Return the [X, Y] coordinate for the center point of the cell that contains the specified text.  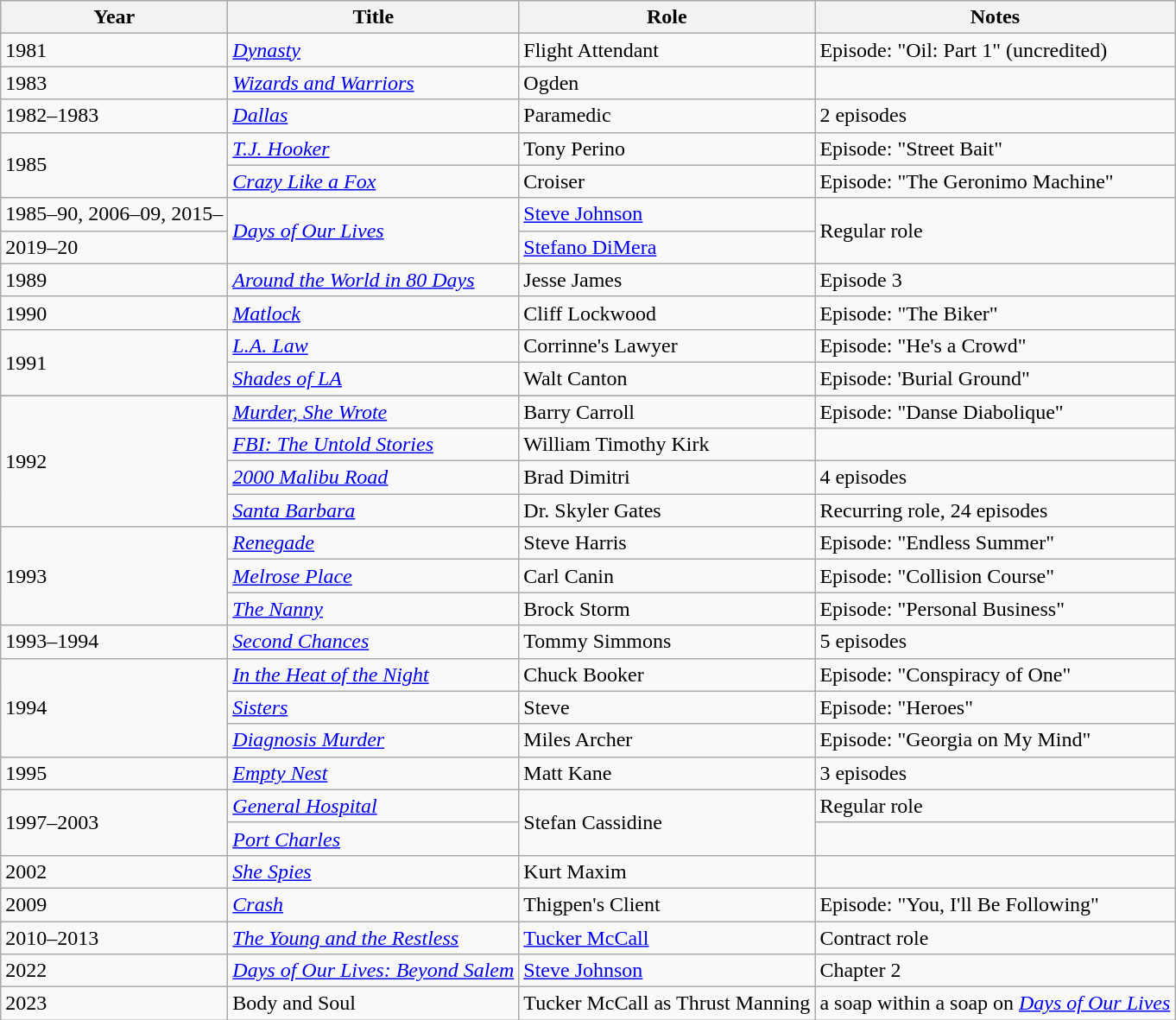
Stefano DiMera [667, 247]
2010–2013 [114, 937]
2 episodes [995, 116]
L.A. Law [373, 345]
1989 [114, 280]
2002 [114, 871]
5 episodes [995, 642]
Recurring role, 24 episodes [995, 510]
Paramedic [667, 116]
Days of Our Lives [373, 231]
Role [667, 17]
T.J. Hooker [373, 149]
Corrinne's Lawyer [667, 345]
Episode: 'Burial Ground" [995, 378]
Contract role [995, 937]
1992 [114, 461]
Jesse James [667, 280]
Tucker McCall [667, 937]
Year [114, 17]
Sisters [373, 707]
1993 [114, 576]
1981 [114, 50]
The Young and the Restless [373, 937]
General Hospital [373, 806]
Around the World in 80 Days [373, 280]
Episode: "Endless Summer" [995, 543]
FBI: The Untold Stories [373, 445]
1995 [114, 773]
Stefan Cassidine [667, 822]
1990 [114, 313]
Episode: "He's a Crowd" [995, 345]
Carl Canin [667, 576]
Chapter 2 [995, 971]
Tony Perino [667, 149]
2022 [114, 971]
Barry Carroll [667, 412]
Episode: "You, I'll Be Following" [995, 904]
Thigpen's Client [667, 904]
William Timothy Kirk [667, 445]
Kurt Maxim [667, 871]
Murder, She Wrote [373, 412]
2000 Malibu Road [373, 478]
Wizards and Warriors [373, 83]
Episode: "Heroes" [995, 707]
Empty Nest [373, 773]
Chuck Booker [667, 675]
1997–2003 [114, 822]
1985–90, 2006–09, 2015– [114, 214]
Brad Dimitri [667, 478]
Shades of LA [373, 378]
Matt Kane [667, 773]
Steve Harris [667, 543]
Notes [995, 17]
1985 [114, 165]
Steve [667, 707]
The Nanny [373, 609]
Episode: "Georgia on My Mind" [995, 740]
3 episodes [995, 773]
Cliff Lockwood [667, 313]
1994 [114, 707]
Matlock [373, 313]
Ogden [667, 83]
2009 [114, 904]
Dr. Skyler Gates [667, 510]
1982–1983 [114, 116]
Episode 3 [995, 280]
Body and Soul [373, 1004]
Episode: "Street Bait" [995, 149]
4 episodes [995, 478]
Dynasty [373, 50]
Second Chances [373, 642]
Tucker McCall as Thrust Manning [667, 1004]
Renegade [373, 543]
Crash [373, 904]
2023 [114, 1004]
1993–1994 [114, 642]
Santa Barbara [373, 510]
Episode: "Personal Business" [995, 609]
1991 [114, 362]
a soap within a soap on Days of Our Lives [995, 1004]
Episode: "The Biker" [995, 313]
Episode: "Danse Diabolique" [995, 412]
Brock Storm [667, 609]
Flight Attendant [667, 50]
Croiser [667, 181]
Melrose Place [373, 576]
1983 [114, 83]
Miles Archer [667, 740]
Crazy Like a Fox [373, 181]
Tommy Simmons [667, 642]
She Spies [373, 871]
Walt Canton [667, 378]
2019–20 [114, 247]
Dallas [373, 116]
Port Charles [373, 839]
Episode: "Oil: Part 1" (uncredited) [995, 50]
Title [373, 17]
Episode: "Conspiracy of One" [995, 675]
Days of Our Lives: Beyond Salem [373, 971]
Episode: "The Geronimo Machine" [995, 181]
Episode: "Collision Course" [995, 576]
Diagnosis Murder [373, 740]
In the Heat of the Night [373, 675]
